Scan for the cell matching the given text and deliver its (X, Y) coordinate at center. 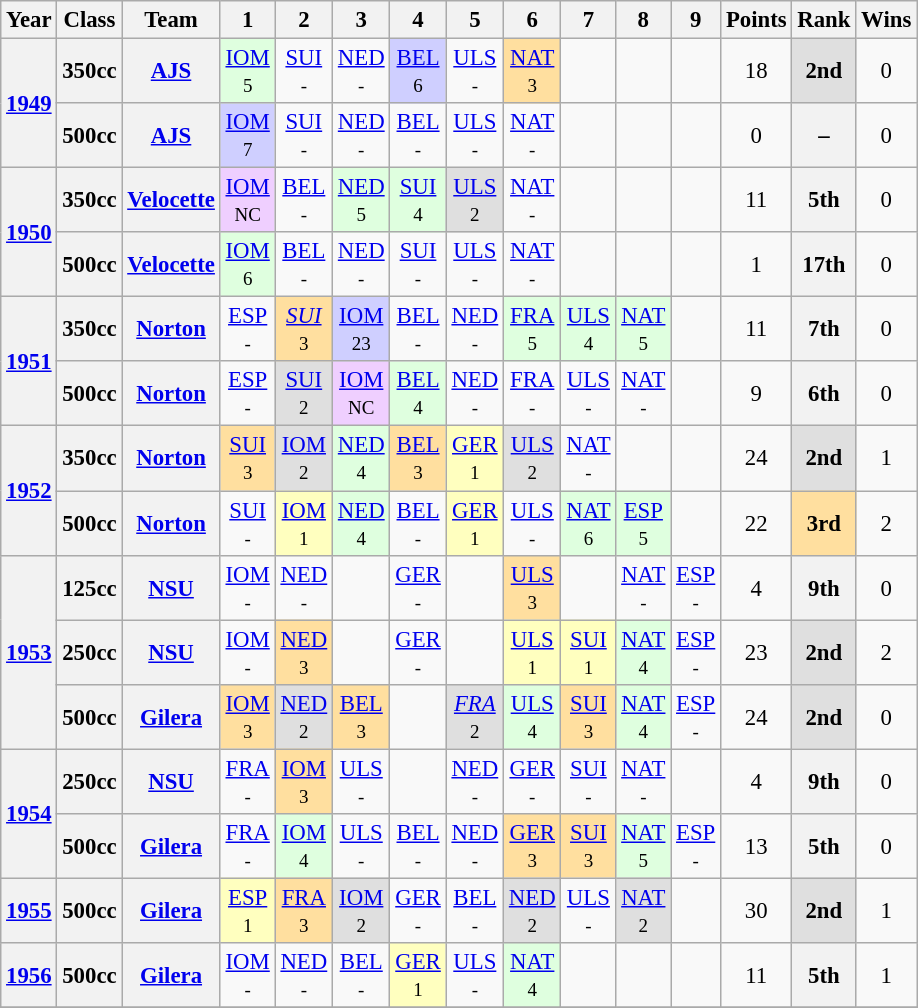
IOM1 (304, 524)
Rank (824, 20)
– (824, 136)
7th (824, 330)
ESP1 (248, 910)
SUI2 (304, 394)
1952 (29, 490)
Wins (886, 20)
ESP5 (644, 524)
IOM4 (304, 846)
BEL4 (418, 394)
SUI4 (418, 200)
8 (644, 20)
NED5 (362, 200)
NAT2 (644, 910)
BEL6 (418, 72)
17th (824, 264)
IOM5 (248, 72)
GER3 (532, 846)
FRA3 (304, 910)
SUI1 (588, 652)
3rd (824, 524)
IOM23 (362, 330)
ULS1 (532, 652)
Class (90, 20)
Team (171, 20)
22 (756, 524)
1949 (29, 104)
IOM6 (248, 264)
1950 (29, 232)
NED3 (304, 652)
7 (588, 20)
FRA2 (474, 716)
6th (824, 394)
NAT3 (532, 72)
IOM7 (248, 136)
23 (756, 652)
6 (532, 20)
18 (756, 72)
1956 (29, 976)
5 (474, 20)
ULS3 (532, 588)
Year (29, 20)
1951 (29, 362)
1955 (29, 910)
13 (756, 846)
125cc (90, 588)
1954 (29, 814)
FRA5 (532, 330)
30 (756, 910)
1953 (29, 652)
3 (362, 20)
NAT6 (588, 524)
Points (756, 20)
